Output the [x, y] coordinate of the center of the cell containing the given text.  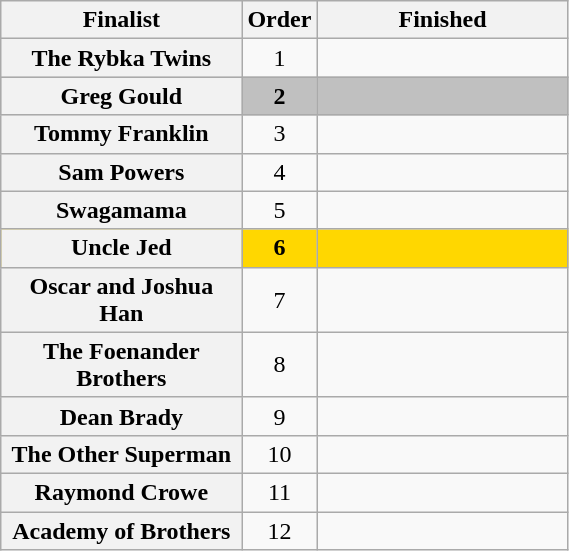
5 [280, 210]
Dean Brady [122, 416]
Order [280, 20]
1 [280, 58]
Swagamama [122, 210]
The Other Superman [122, 454]
6 [280, 248]
9 [280, 416]
The Foenander Brothers [122, 364]
8 [280, 364]
Uncle Jed [122, 248]
10 [280, 454]
Finished [442, 20]
12 [280, 531]
Tommy Franklin [122, 134]
Greg Gould [122, 96]
11 [280, 492]
4 [280, 172]
2 [280, 96]
7 [280, 300]
Oscar and Joshua Han [122, 300]
Academy of Brothers [122, 531]
3 [280, 134]
Finalist [122, 20]
The Rybka Twins [122, 58]
Raymond Crowe [122, 492]
Sam Powers [122, 172]
